Detect which cell encompasses the target text, then output its [X, Y] center coordinate. 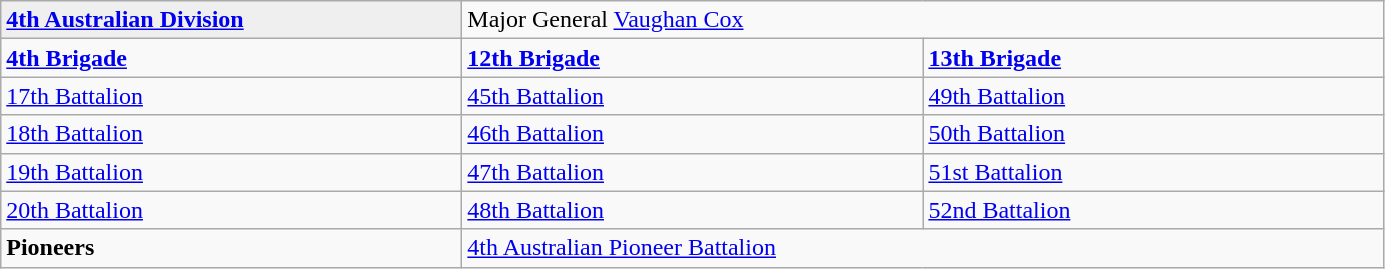
Major General Vaughan Cox [923, 20]
47th Battalion [692, 172]
13th Brigade [1154, 58]
4th Australian Pioneer Battalion [923, 248]
45th Battalion [692, 96]
4th Australian Division [232, 20]
46th Battalion [692, 134]
4th Brigade [232, 58]
51st Battalion [1154, 172]
19th Battalion [232, 172]
18th Battalion [232, 134]
20th Battalion [232, 210]
Pioneers [232, 248]
52nd Battalion [1154, 210]
12th Brigade [692, 58]
50th Battalion [1154, 134]
48th Battalion [692, 210]
49th Battalion [1154, 96]
17th Battalion [232, 96]
